Find where the given text appears and provide that cell's center as [x, y] coordinate. 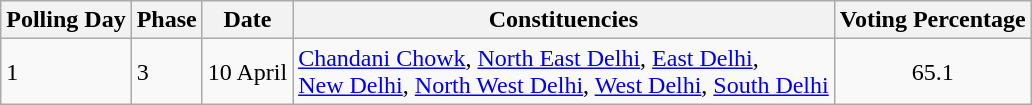
Phase [166, 20]
Constituencies [564, 20]
Voting Percentage [932, 20]
1 [66, 72]
Date [247, 20]
10 April [247, 72]
Chandani Chowk, North East Delhi, East Delhi, New Delhi, North West Delhi, West Delhi, South Delhi [564, 72]
65.1 [932, 72]
Polling Day [66, 20]
3 [166, 72]
